Determine the [x, y] coordinate at the center of the cell enclosing the given text.  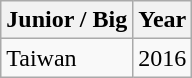
Year [162, 20]
Taiwan [67, 58]
2016 [162, 58]
Junior / Big [67, 20]
